For the text-containing cell, return its midpoint in [x, y] coordinate format. 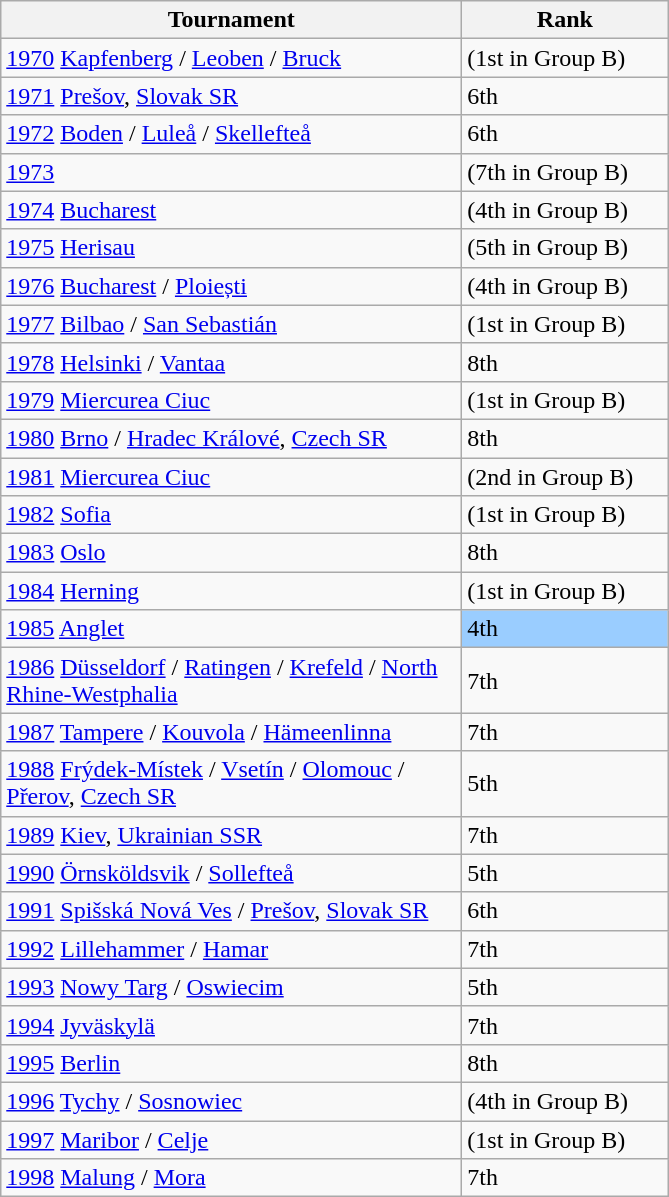
1975 Herisau [232, 248]
1974 Bucharest [232, 210]
(7th in Group B) [565, 172]
1973 [232, 172]
1997 Maribor / Celje [232, 1139]
1988 Frýdek-Místek / Vsetín / Olomouc / Přerov, Czech SR [232, 784]
1983 Oslo [232, 553]
1987 Tampere / Kouvola / Hämeenlinna [232, 732]
1995 Berlin [232, 1063]
1977 Bilbao / San Sebastián [232, 324]
1993 Nowy Targ / Oswiecim [232, 987]
1994 Jyväskylä [232, 1025]
1990 Örnsköldsvik / Sollefteå [232, 873]
1984 Herning [232, 591]
1982 Sofia [232, 515]
1992 Lillehammer / Hamar [232, 949]
1970 Kapfenberg / Leoben / Bruck [232, 58]
1980 Brno / Hradec Králové, Czech SR [232, 438]
1978 Helsinki / Vantaa [232, 362]
1979 Miercurea Ciuc [232, 400]
Rank [565, 20]
1976 Bucharest / Ploiești [232, 286]
1996 Tychy / Sosnowiec [232, 1101]
1989 Kiev, Ukrainian SSR [232, 835]
(2nd in Group B) [565, 477]
1991 Spišská Nová Ves / Prešov, Slovak SR [232, 911]
1985 Anglet [232, 629]
4th [565, 629]
1998 Malung / Mora [232, 1178]
1986 Düsseldorf / Ratingen / Krefeld / North Rhine-Westphalia [232, 680]
1971 Prešov, Slovak SR [232, 96]
(5th in Group B) [565, 248]
1981 Miercurea Ciuc [232, 477]
Tournament [232, 20]
1972 Boden / Luleå / Skellefteå [232, 134]
